Search for the cell housing the specified text and yield its (X, Y) center coordinate. 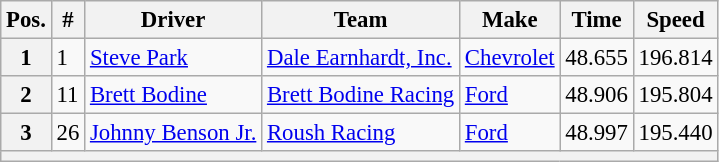
195.804 (676, 95)
Roush Racing (361, 133)
Speed (676, 20)
48.906 (596, 95)
48.655 (596, 58)
Team (361, 20)
Time (596, 20)
3 (26, 133)
Johnny Benson Jr. (174, 133)
196.814 (676, 58)
195.440 (676, 133)
Steve Park (174, 58)
# (68, 20)
11 (68, 95)
26 (68, 133)
2 (26, 95)
Chevrolet (510, 58)
48.997 (596, 133)
Make (510, 20)
Brett Bodine (174, 95)
Pos. (26, 20)
Brett Bodine Racing (361, 95)
Driver (174, 20)
Dale Earnhardt, Inc. (361, 58)
